Return [x, y] of the center of cell containing provided text 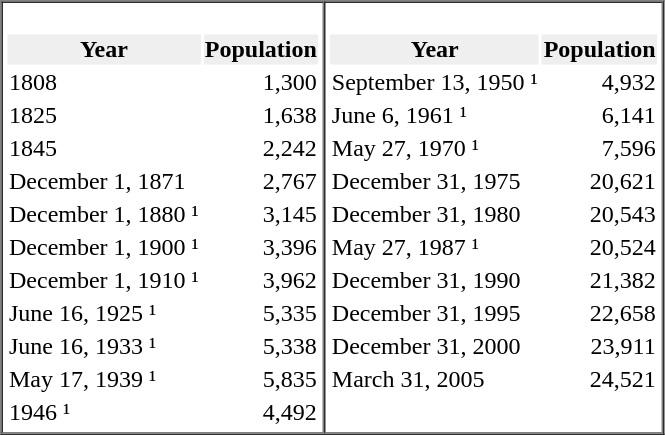
September 13, 1950 ¹ [434, 83]
22,658 [600, 313]
3,962 [260, 281]
5,335 [260, 313]
December 31, 1980 [434, 215]
20,543 [600, 215]
March 31, 2005 [434, 379]
May 17, 1939 ¹ [104, 379]
1,300 [260, 83]
June 16, 1925 ¹ [104, 313]
December 1, 1910 ¹ [104, 281]
7,596 [600, 149]
1808 [104, 83]
24,521 [600, 379]
21,382 [600, 281]
December 31, 2000 [434, 347]
December 31, 1995 [434, 313]
6,141 [600, 115]
5,338 [260, 347]
June 6, 1961 ¹ [434, 115]
5,835 [260, 379]
2,767 [260, 181]
December 31, 1990 [434, 281]
May 27, 1987 ¹ [434, 247]
20,621 [600, 181]
1,638 [260, 115]
4,932 [600, 83]
1845 [104, 149]
4,492 [260, 413]
2,242 [260, 149]
3,145 [260, 215]
December 1, 1880 ¹ [104, 215]
23,911 [600, 347]
December 31, 1975 [434, 181]
May 27, 1970 ¹ [434, 149]
1946 ¹ [104, 413]
June 16, 1933 ¹ [104, 347]
1825 [104, 115]
December 1, 1871 [104, 181]
20,524 [600, 247]
3,396 [260, 247]
December 1, 1900 ¹ [104, 247]
